Capture the cell that displays the provided text and extract its (X, Y) central coordinate. 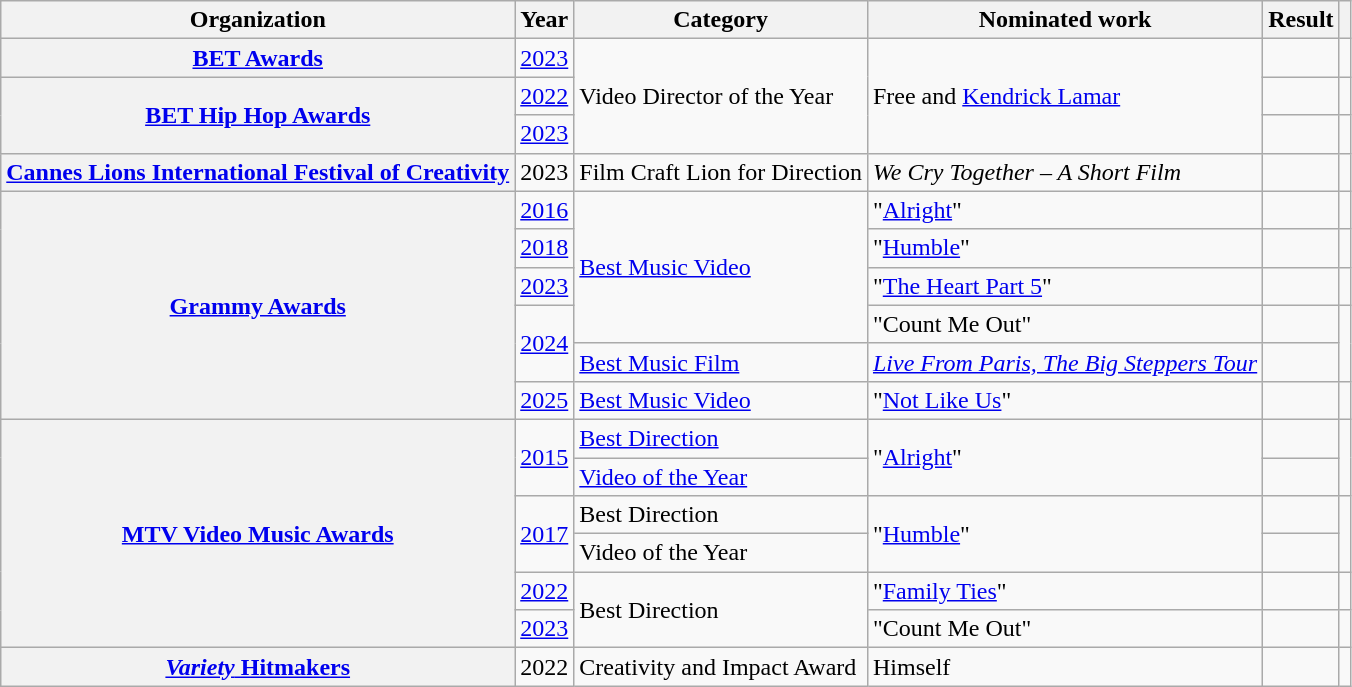
BET Hip Hop Awards (258, 115)
Year (544, 20)
Video Director of the Year (721, 96)
2018 (544, 248)
Variety Hitmakers (258, 667)
"The Heart Part 5" (1064, 286)
We Cry Together – A Short Film (1064, 172)
2017 (544, 534)
2025 (544, 400)
2016 (544, 210)
Nominated work (1064, 20)
"Not Like Us" (1064, 400)
Result (1301, 20)
Category (721, 20)
Free and Kendrick Lamar (1064, 96)
2015 (544, 457)
BET Awards (258, 58)
Grammy Awards (258, 305)
Cannes Lions International Festival of Creativity (258, 172)
Creativity and Impact Award (721, 667)
Live From Paris, The Big Steppers Tour (1064, 362)
"Family Ties" (1064, 591)
Organization (258, 20)
Himself (1064, 667)
Film Craft Lion for Direction (721, 172)
MTV Video Music Awards (258, 533)
Best Music Film (721, 362)
2024 (544, 343)
